Scan for the cell matching the given text and deliver its (X, Y) coordinate at center. 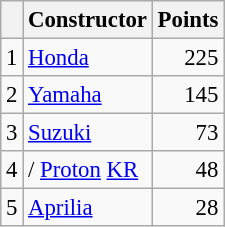
/ Proton KR (88, 170)
73 (188, 133)
145 (188, 95)
Yamaha (88, 95)
2 (12, 95)
Suzuki (88, 133)
Aprilia (88, 208)
5 (12, 208)
Honda (88, 58)
28 (188, 208)
48 (188, 170)
Constructor (88, 20)
225 (188, 58)
4 (12, 170)
Points (188, 20)
1 (12, 58)
3 (12, 133)
